Search for the cell housing the specified text and yield its (x, y) center coordinate. 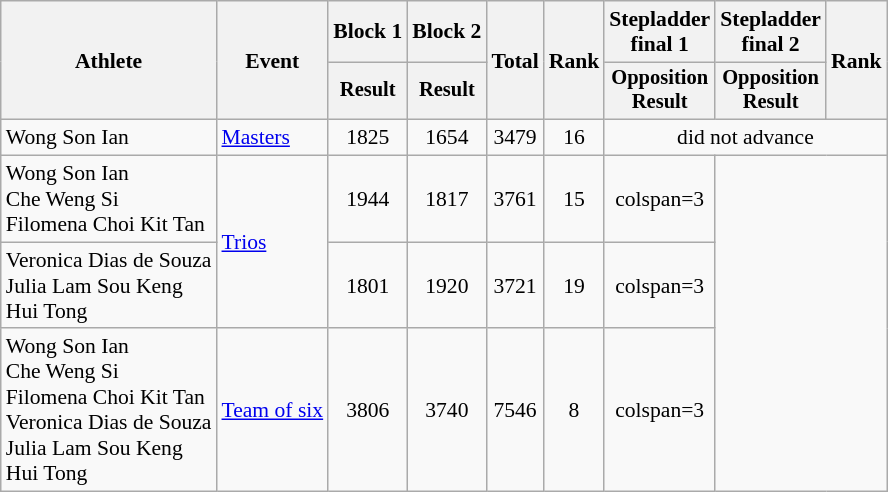
8 (574, 410)
1825 (368, 138)
19 (574, 286)
3761 (514, 200)
Wong Son IanChe Weng SiFilomena Choi Kit TanVeronica Dias de SouzaJulia Lam Sou KengHui Tong (109, 410)
15 (574, 200)
3479 (514, 138)
1944 (368, 200)
1654 (446, 138)
Wong Son Ian (109, 138)
Stepladderfinal 2 (770, 32)
Total (514, 60)
3806 (368, 410)
3740 (446, 410)
Wong Son IanChe Weng SiFilomena Choi Kit Tan (109, 200)
Veronica Dias de SouzaJulia Lam Sou KengHui Tong (109, 286)
Team of six (272, 410)
did not advance (745, 138)
Block 1 (368, 32)
Trios (272, 242)
16 (574, 138)
Event (272, 60)
Stepladderfinal 1 (660, 32)
3721 (514, 286)
1801 (368, 286)
Masters (272, 138)
Athlete (109, 60)
Block 2 (446, 32)
1817 (446, 200)
7546 (514, 410)
1920 (446, 286)
